Capture the cell that displays the provided text and extract its [X, Y] central coordinate. 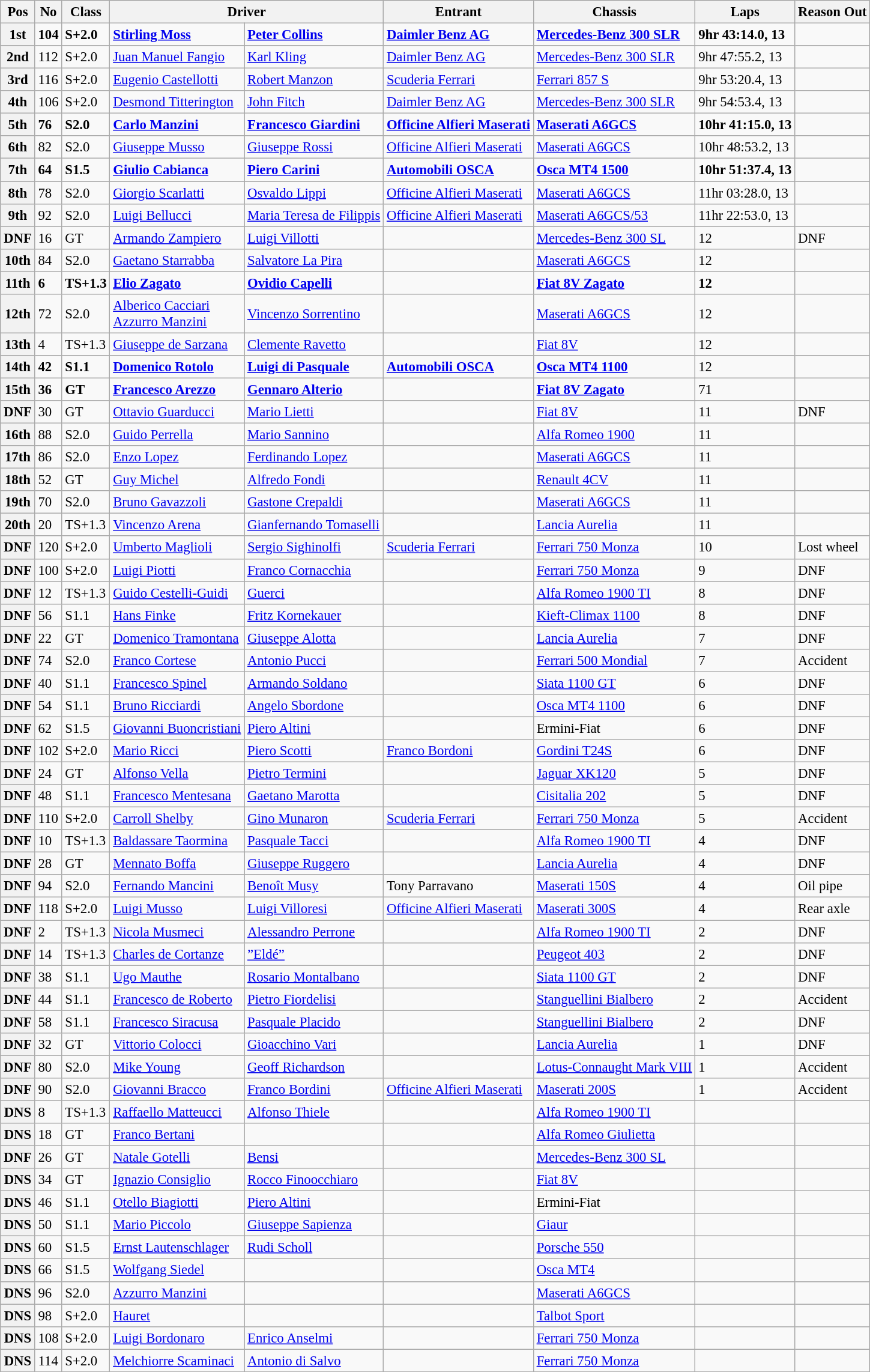
Domenico Rotolo [177, 367]
Renault 4CV [614, 480]
Enzo Lopez [177, 457]
Vittorio Colocci [177, 1045]
Fritz Kornekauer [314, 615]
24 [48, 774]
Ugo Mauthe [177, 977]
16 [48, 238]
12th [18, 314]
Reason Out [832, 12]
Osca MT4 [614, 1270]
11hr 22:53.0, 13 [745, 215]
42 [48, 367]
10th [18, 260]
Domenico Tramontana [177, 638]
Giuseppe Sapienza [314, 1225]
Francesco Spinel [177, 683]
Gordini T24S [614, 751]
Tony Parravano [459, 886]
14 [48, 954]
98 [48, 1316]
20 [48, 525]
Hans Finke [177, 615]
Lost wheel [832, 548]
10hr 48:53.2, 13 [745, 147]
Francesco Arezzo [177, 389]
100 [48, 570]
Giovanni Bracco [177, 1090]
Francesco de Roberto [177, 999]
96 [48, 1293]
1st [18, 35]
Maserati 150S [614, 886]
Franco Cornacchia [314, 570]
Guido Perrella [177, 435]
”Eldé” [314, 954]
Oil pipe [832, 886]
6th [18, 147]
Ignazio Consiglio [177, 1180]
Alfredo Fondi [314, 480]
Pos [18, 12]
Laps [745, 12]
Rear axle [832, 909]
9hr 43:14.0, 13 [745, 35]
Luigi di Pasquale [314, 367]
Clemente Ravetto [314, 344]
106 [48, 102]
Giuseppe de Sarzana [177, 344]
64 [48, 170]
Elio Zagato [177, 283]
Pasquale Tacci [314, 841]
Rocco Finoocchiaro [314, 1180]
Nicola Musmeci [177, 932]
9th [18, 215]
108 [48, 1338]
Giovanni Buoncristiani [177, 728]
Alfonso Thiele [314, 1112]
112 [48, 57]
Luigi Villotti [314, 238]
Alessandro Perrone [314, 932]
10hr 41:15.0, 13 [745, 125]
John Fitch [314, 102]
Class [86, 12]
Bensi [314, 1158]
11hr 03:28.0, 13 [745, 193]
Hauret [177, 1316]
8th [18, 193]
Franco Cortese [177, 661]
54 [48, 706]
Mario Lietti [314, 412]
120 [48, 548]
9hr 54:53.4, 13 [745, 102]
Mennato Boffa [177, 864]
Azzurro Manzini [177, 1293]
Gaetano Marotta [314, 796]
48 [48, 796]
10hr 51:37.4, 13 [745, 170]
71 [745, 389]
Alfa Romeo 1900 [614, 435]
Chassis [614, 12]
28 [48, 864]
Alfonso Vella [177, 774]
70 [48, 502]
90 [48, 1090]
Ferrari 857 S [614, 80]
40 [48, 683]
Peugeot 403 [614, 954]
Jaguar XK120 [614, 774]
Maserati 200S [614, 1090]
94 [48, 886]
14th [18, 367]
32 [48, 1045]
Carroll Shelby [177, 819]
Ottavio Guarducci [177, 412]
Giuseppe Ruggero [314, 864]
13th [18, 344]
Lotus-Connaught Mark VIII [614, 1067]
66 [48, 1270]
Rudi Scholl [314, 1248]
Giuseppe Rossi [314, 147]
Armando Zampiero [177, 238]
Sergio Sighinolfi [314, 548]
80 [48, 1067]
74 [48, 661]
Entrant [459, 12]
Otello Biagiotti [177, 1203]
52 [48, 480]
20th [18, 525]
Talbot Sport [614, 1316]
Osca MT4 1500 [614, 170]
44 [48, 999]
Bruno Gavazzoli [177, 502]
19th [18, 502]
Gino Munaron [314, 819]
5th [18, 125]
Luigi Villoresi [314, 909]
92 [48, 215]
Maria Teresa de Filippis [314, 215]
Piero Carini [314, 170]
Stirling Moss [177, 35]
Ovidio Capelli [314, 283]
76 [48, 125]
88 [48, 435]
2nd [18, 57]
34 [48, 1180]
Maserati 300S [614, 909]
Raffaello Matteucci [177, 1112]
Gianfernando Tomaselli [314, 525]
Umberto Maglioli [177, 548]
18th [18, 480]
22 [48, 638]
Robert Manzon [314, 80]
Peter Collins [314, 35]
Baldassare Taormina [177, 841]
9hr 53:20.4, 13 [745, 80]
Gaetano Starrabba [177, 260]
Giaur [614, 1225]
Guy Michel [177, 480]
Mario Ricci [177, 751]
26 [48, 1158]
Natale Gotelli [177, 1158]
Mario Piccolo [177, 1225]
Gioacchino Vari [314, 1045]
Piero Scotti [314, 751]
36 [48, 389]
Giuseppe Alotta [314, 638]
Pietro Fiordelisi [314, 999]
Luigi Musso [177, 909]
62 [48, 728]
Antonio Pucci [314, 661]
Alberico Cacciari Azzurro Manzini [177, 314]
Kieft-Climax 1100 [614, 615]
9hr 47:55.2, 13 [745, 57]
104 [48, 35]
56 [48, 615]
Cisitalia 202 [614, 796]
38 [48, 977]
Eugenio Castellotti [177, 80]
Ferdinando Lopez [314, 457]
No [48, 12]
82 [48, 147]
Mario Sannino [314, 435]
Guerci [314, 593]
Ernst Lautenschlager [177, 1248]
118 [48, 909]
50 [48, 1225]
Salvatore La Pira [314, 260]
Franco Bertani [177, 1135]
60 [48, 1248]
9 [745, 570]
58 [48, 1022]
Enrico Anselmi [314, 1338]
15th [18, 389]
7th [18, 170]
Luigi Bellucci [177, 215]
Pasquale Placido [314, 1022]
116 [48, 80]
Osvaldo Lippi [314, 193]
Armando Soldano [314, 683]
Giulio Cabianca [177, 170]
46 [48, 1203]
Guido Cestelli-Guidi [177, 593]
Gastone Crepaldi [314, 502]
18 [48, 1135]
Geoff Richardson [314, 1067]
30 [48, 412]
Bruno Ricciardi [177, 706]
Porsche 550 [614, 1248]
Juan Manuel Fangio [177, 57]
84 [48, 260]
Benoît Musy [314, 886]
Giorgio Scarlatti [177, 193]
Vincenzo Sorrentino [314, 314]
Ferrari 500 Mondial [614, 661]
Vincenzo Arena [177, 525]
Maserati A6GCS/53 [614, 215]
Carlo Manzini [177, 125]
Alfa Romeo Giulietta [614, 1135]
Francesco Siracusa [177, 1022]
Giuseppe Musso [177, 147]
Charles de Cortanze [177, 954]
Francesco Mentesana [177, 796]
Luigi Bordonaro [177, 1338]
78 [48, 193]
Pietro Termini [314, 774]
Antonio di Salvo [314, 1361]
Franco Bordoni [459, 751]
Karl Kling [314, 57]
110 [48, 819]
102 [48, 751]
Wolfgang Siedel [177, 1270]
3rd [18, 80]
Rosario Montalbano [314, 977]
Fernando Mancini [177, 886]
Desmond Titterington [177, 102]
Melchiorre Scaminaci [177, 1361]
86 [48, 457]
114 [48, 1361]
Mike Young [177, 1067]
72 [48, 314]
Driver [247, 12]
Angelo Sbordone [314, 706]
17th [18, 457]
4th [18, 102]
Luigi Piotti [177, 570]
Francesco Giardini [314, 125]
16th [18, 435]
Gennaro Alterio [314, 389]
11th [18, 283]
Franco Bordini [314, 1090]
